Determine the [X, Y] coordinate at the center of the cell enclosing the given text.  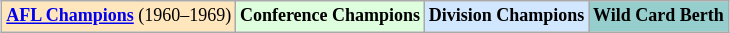
Conference Champions [330, 16]
Wild Card Berth [658, 16]
Division Champions [506, 16]
AFL Champions (1960–1969) [119, 16]
